Output the [x, y] coordinate of the center of the cell containing the given text.  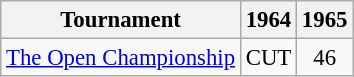
The Open Championship [121, 58]
CUT [268, 58]
1964 [268, 20]
46 [325, 58]
1965 [325, 20]
Tournament [121, 20]
